Output the [x, y] coordinate of the center of the cell containing the given text.  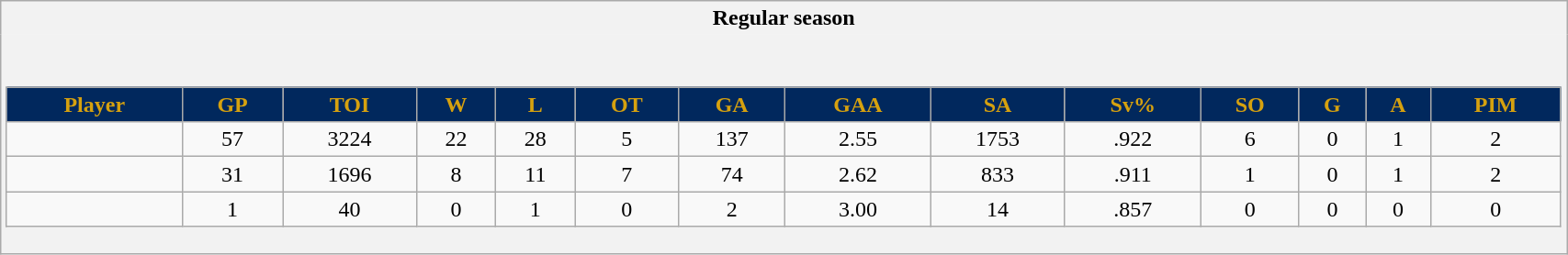
.857 [1134, 209]
11 [536, 174]
8 [456, 174]
2.62 [858, 174]
40 [350, 209]
Regular season [784, 18]
OT [626, 105]
G [1332, 105]
TOI [350, 105]
2.55 [858, 139]
137 [732, 139]
7 [626, 174]
GA [732, 105]
31 [231, 174]
.911 [1134, 174]
22 [456, 139]
PIM [1495, 105]
28 [536, 139]
SA [998, 105]
1753 [998, 139]
.922 [1134, 139]
A [1398, 105]
74 [732, 174]
W [456, 105]
1696 [350, 174]
3.00 [858, 209]
833 [998, 174]
GAA [858, 105]
Sv% [1134, 105]
14 [998, 209]
L [536, 105]
GP [231, 105]
SO [1250, 105]
3224 [350, 139]
6 [1250, 139]
5 [626, 139]
57 [231, 139]
Player [94, 105]
